Scan for the cell matching the given text and deliver its [x, y] coordinate at center. 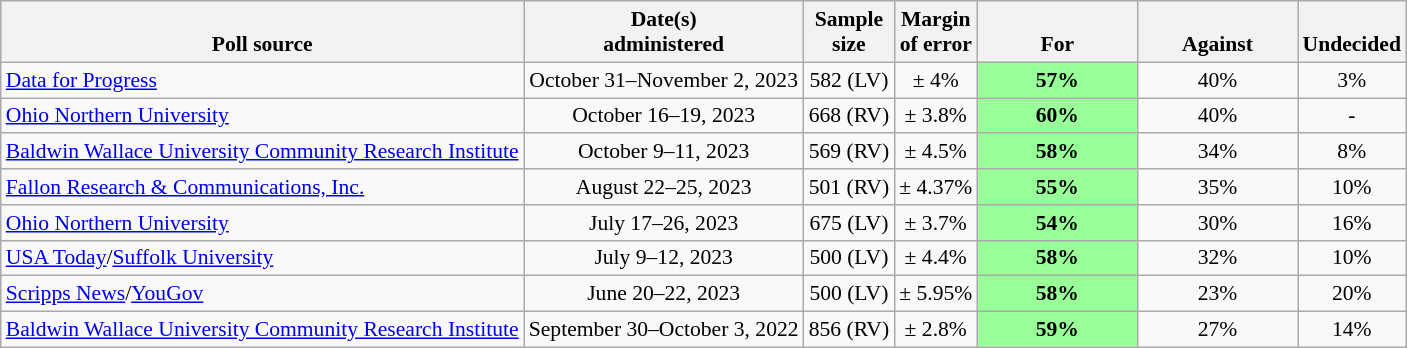
501 (RV) [850, 187]
8% [1352, 152]
June 20–22, 2023 [664, 294]
July 17–26, 2023 [664, 223]
± 4.4% [936, 258]
35% [1217, 187]
± 3.8% [936, 116]
569 (RV) [850, 152]
Date(s)administered [664, 32]
± 3.7% [936, 223]
Data for Progress [262, 80]
October 31–November 2, 2023 [664, 80]
October 16–19, 2023 [664, 116]
September 30–October 3, 2022 [664, 330]
± 4% [936, 80]
± 5.95% [936, 294]
3% [1352, 80]
27% [1217, 330]
20% [1352, 294]
October 9–11, 2023 [664, 152]
USA Today/Suffolk University [262, 258]
For [1057, 32]
57% [1057, 80]
Undecided [1352, 32]
Against [1217, 32]
July 9–12, 2023 [664, 258]
± 4.37% [936, 187]
14% [1352, 330]
32% [1217, 258]
Marginof error [936, 32]
55% [1057, 187]
± 2.8% [936, 330]
675 (LV) [850, 223]
23% [1217, 294]
34% [1217, 152]
856 (RV) [850, 330]
60% [1057, 116]
Scripps News/YouGov [262, 294]
- [1352, 116]
± 4.5% [936, 152]
Poll source [262, 32]
August 22–25, 2023 [664, 187]
54% [1057, 223]
16% [1352, 223]
582 (LV) [850, 80]
59% [1057, 330]
30% [1217, 223]
668 (RV) [850, 116]
Fallon Research & Communications, Inc. [262, 187]
Samplesize [850, 32]
